Extract the (x, y) coordinate from the center of the cell holding the provided text.  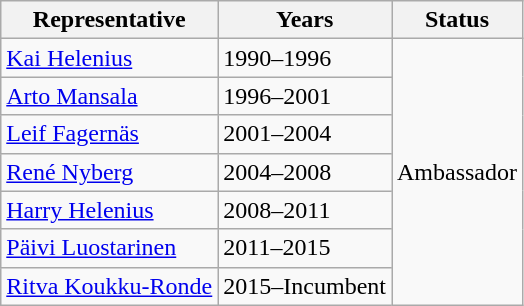
Arto Mansala (110, 96)
René Nyberg (110, 172)
Ambassador (458, 172)
2008–2011 (305, 210)
2015–Incumbent (305, 286)
Päivi Luostarinen (110, 248)
1996–2001 (305, 96)
Leif Fagernäs (110, 134)
2001–2004 (305, 134)
1990–1996 (305, 58)
2004–2008 (305, 172)
Kai Helenius (110, 58)
2011–2015 (305, 248)
Status (458, 20)
Years (305, 20)
Harry Helenius (110, 210)
Representative (110, 20)
Ritva Koukku-Ronde (110, 286)
